Locate the cell with the specified text and output its (x, y) center coordinate. 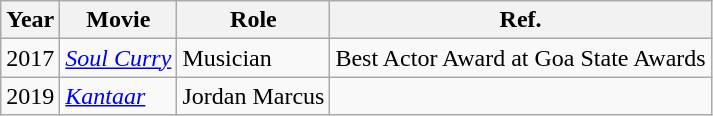
Movie (118, 20)
Ref. (520, 20)
2017 (30, 58)
Year (30, 20)
2019 (30, 96)
Role (254, 20)
Jordan Marcus (254, 96)
Musician (254, 58)
Soul Curry (118, 58)
Best Actor Award at Goa State Awards (520, 58)
Kantaar (118, 96)
